Return the (x, y) coordinate for the center point of the cell that contains the specified text.  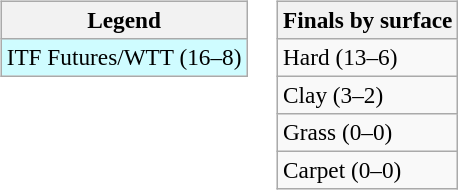
Carpet (0–0) (368, 171)
Legend (124, 20)
Grass (0–0) (368, 133)
Clay (3–2) (368, 95)
Hard (13–6) (368, 57)
Finals by surface (368, 20)
ITF Futures/WTT (16–8) (124, 57)
